Find where the given text appears and provide that cell's center as [x, y] coordinate. 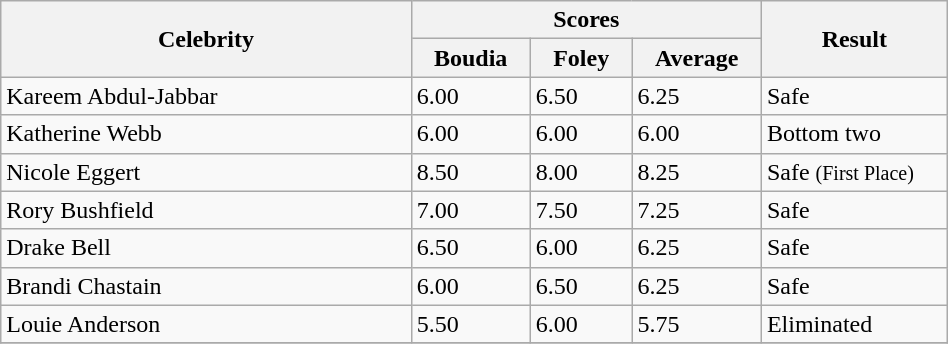
8.00 [581, 172]
Bottom two [854, 134]
Foley [581, 58]
Louie Anderson [206, 324]
8.50 [470, 172]
8.25 [696, 172]
Eliminated [854, 324]
5.75 [696, 324]
Scores [586, 20]
Average [696, 58]
Boudia [470, 58]
Katherine Webb [206, 134]
Kareem Abdul-Jabbar [206, 96]
7.50 [581, 210]
7.00 [470, 210]
7.25 [696, 210]
Rory Bushfield [206, 210]
Nicole Eggert [206, 172]
Safe (First Place) [854, 172]
Celebrity [206, 39]
5.50 [470, 324]
Drake Bell [206, 248]
Result [854, 39]
Brandi Chastain [206, 286]
